Scan for the cell matching the given text and deliver its (x, y) coordinate at center. 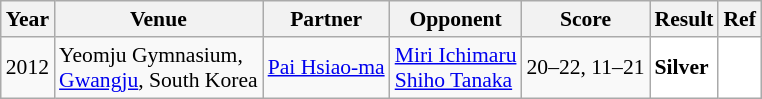
Venue (158, 19)
Result (684, 19)
Year (28, 19)
Pai Hsiao-ma (326, 68)
Ref (739, 19)
2012 (28, 68)
20–22, 11–21 (585, 68)
Silver (684, 68)
Yeomju Gymnasium,Gwangju, South Korea (158, 68)
Opponent (456, 19)
Miri Ichimaru Shiho Tanaka (456, 68)
Score (585, 19)
Partner (326, 19)
